Determine the [X, Y] coordinate at the center of the cell enclosing the given text.  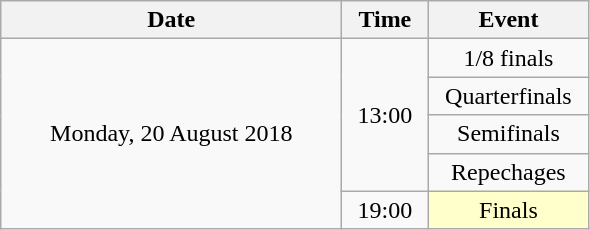
Monday, 20 August 2018 [172, 134]
Time [385, 20]
Finals [508, 210]
13:00 [385, 115]
1/8 finals [508, 58]
Date [172, 20]
19:00 [385, 210]
Repechages [508, 172]
Event [508, 20]
Quarterfinals [508, 96]
Semifinals [508, 134]
